Provide the [X, Y] coordinate of the cell's center where the given text is located.  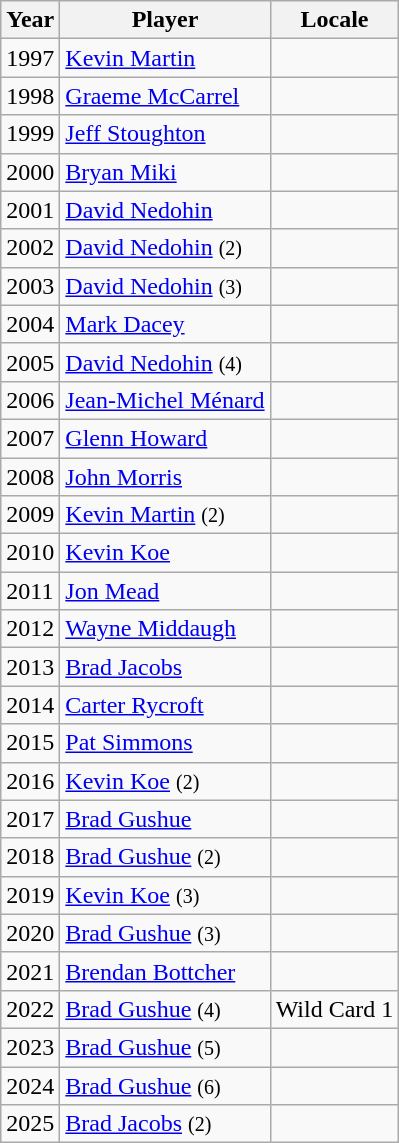
Brad Gushue (3) [165, 933]
2008 [30, 477]
2006 [30, 400]
2019 [30, 895]
Bryan Miki [165, 172]
2013 [30, 667]
Pat Simmons [165, 743]
Kevin Martin [165, 58]
2009 [30, 515]
2001 [30, 210]
2015 [30, 743]
2004 [30, 324]
2002 [30, 248]
Year [30, 20]
Glenn Howard [165, 438]
Kevin Koe [165, 553]
Brad Gushue (4) [165, 1009]
Brad Jacobs (2) [165, 1124]
Kevin Koe (2) [165, 781]
David Nedohin [165, 210]
Brad Gushue (5) [165, 1047]
Wayne Middaugh [165, 629]
Brad Jacobs [165, 667]
Wild Card 1 [334, 1009]
Brendan Bottcher [165, 971]
2016 [30, 781]
2017 [30, 819]
David Nedohin (4) [165, 362]
1997 [30, 58]
2005 [30, 362]
2014 [30, 705]
1999 [30, 134]
David Nedohin (3) [165, 286]
2003 [30, 286]
Kevin Martin (2) [165, 515]
2022 [30, 1009]
Brad Gushue (6) [165, 1085]
Carter Rycroft [165, 705]
2010 [30, 553]
2025 [30, 1124]
Mark Dacey [165, 324]
2023 [30, 1047]
Brad Gushue (2) [165, 857]
Kevin Koe (3) [165, 895]
2000 [30, 172]
2011 [30, 591]
David Nedohin (2) [165, 248]
2018 [30, 857]
Jeff Stoughton [165, 134]
Jean-Michel Ménard [165, 400]
Brad Gushue [165, 819]
John Morris [165, 477]
2020 [30, 933]
2007 [30, 438]
2012 [30, 629]
2024 [30, 1085]
2021 [30, 971]
Locale [334, 20]
Graeme McCarrel [165, 96]
1998 [30, 96]
Jon Mead [165, 591]
Player [165, 20]
